Scan for the cell matching the given text and deliver its [x, y] coordinate at center. 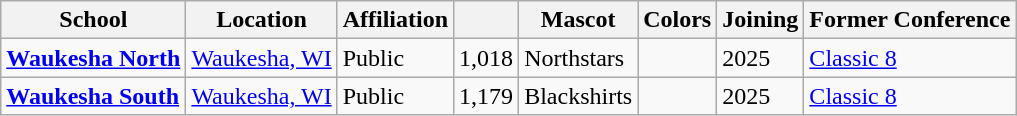
Former Conference [910, 20]
Colors [678, 20]
Location [262, 20]
Northstars [578, 58]
Blackshirts [578, 96]
1,179 [486, 96]
Waukesha South [94, 96]
School [94, 20]
Joining [760, 20]
Affiliation [395, 20]
Mascot [578, 20]
1,018 [486, 58]
Waukesha North [94, 58]
